Locate the cell with the specified text and output its [x, y] center coordinate. 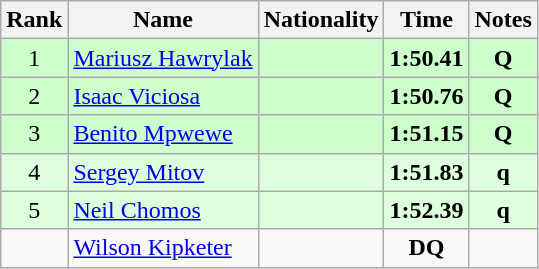
2 [34, 96]
1:51.83 [426, 172]
1:52.39 [426, 210]
Nationality [321, 20]
1:51.15 [426, 134]
1:50.41 [426, 58]
4 [34, 172]
Notes [503, 20]
Benito Mpwewe [163, 134]
DQ [426, 248]
5 [34, 210]
1:50.76 [426, 96]
Name [163, 20]
Sergey Mitov [163, 172]
Wilson Kipketer [163, 248]
Neil Chomos [163, 210]
3 [34, 134]
Mariusz Hawrylak [163, 58]
Time [426, 20]
1 [34, 58]
Isaac Viciosa [163, 96]
Rank [34, 20]
